Return [x, y] of the center of cell containing provided text 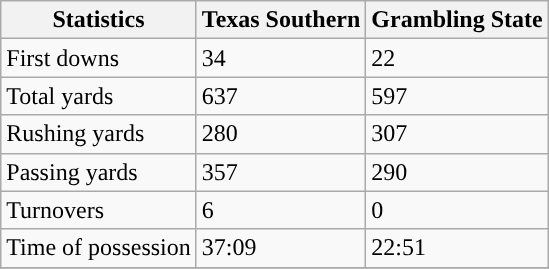
Turnovers [99, 210]
Texas Southern [281, 20]
357 [281, 172]
Rushing yards [99, 134]
Grambling State [457, 20]
637 [281, 96]
22:51 [457, 248]
Total yards [99, 96]
22 [457, 58]
290 [457, 172]
307 [457, 134]
6 [281, 210]
First downs [99, 58]
280 [281, 134]
34 [281, 58]
Passing yards [99, 172]
Statistics [99, 20]
Time of possession [99, 248]
37:09 [281, 248]
597 [457, 96]
0 [457, 210]
